Pinpoint the cell where the given text exists, returning its [x, y] midpoint coordinate. 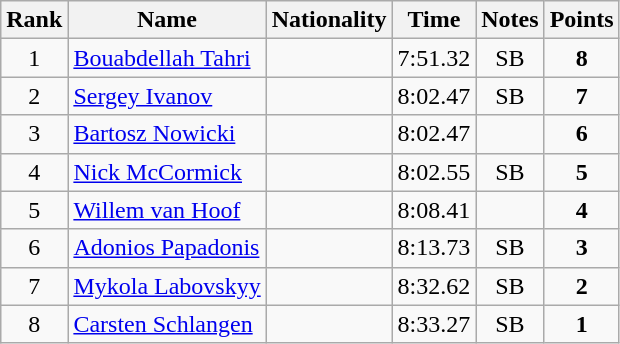
8:02.55 [434, 172]
7:51.32 [434, 58]
Notes [510, 20]
Name [167, 20]
Adonios Papadonis [167, 248]
Rank [34, 20]
Nationality [329, 20]
Bartosz Nowicki [167, 134]
Carsten Schlangen [167, 324]
Points [582, 20]
8:33.27 [434, 324]
Willem van Hoof [167, 210]
8:13.73 [434, 248]
Bouabdellah Tahri [167, 58]
Sergey Ivanov [167, 96]
Time [434, 20]
8:08.41 [434, 210]
8:32.62 [434, 286]
Mykola Labovskyy [167, 286]
Nick McCormick [167, 172]
